Provide the [X, Y] coordinate of the cell's center where the given text is located.  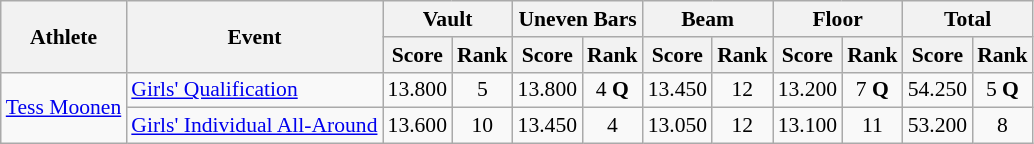
Event [254, 36]
Vault [448, 19]
11 [872, 126]
Total [968, 19]
Tess Moonen [64, 108]
4 [612, 126]
13.200 [808, 90]
7 Q [872, 90]
13.600 [418, 126]
Floor [838, 19]
53.200 [938, 126]
Girls' Individual All-Around [254, 126]
13.050 [678, 126]
13.100 [808, 126]
54.250 [938, 90]
8 [1002, 126]
Beam [708, 19]
5 Q [1002, 90]
Athlete [64, 36]
10 [482, 126]
4 Q [612, 90]
Girls' Qualification [254, 90]
5 [482, 90]
Uneven Bars [578, 19]
